Output the (X, Y) coordinate of the center of the cell containing the given text.  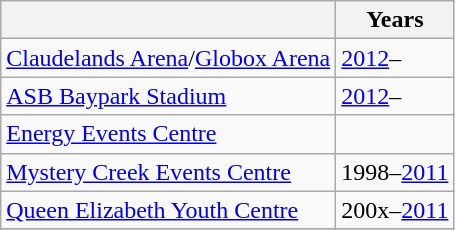
Claudelands Arena/Globox Arena (168, 58)
1998–2011 (395, 172)
Mystery Creek Events Centre (168, 172)
ASB Baypark Stadium (168, 96)
200x–2011 (395, 210)
Energy Events Centre (168, 134)
Queen Elizabeth Youth Centre (168, 210)
Years (395, 20)
